Output the (x, y) coordinate of the center of the cell containing the given text.  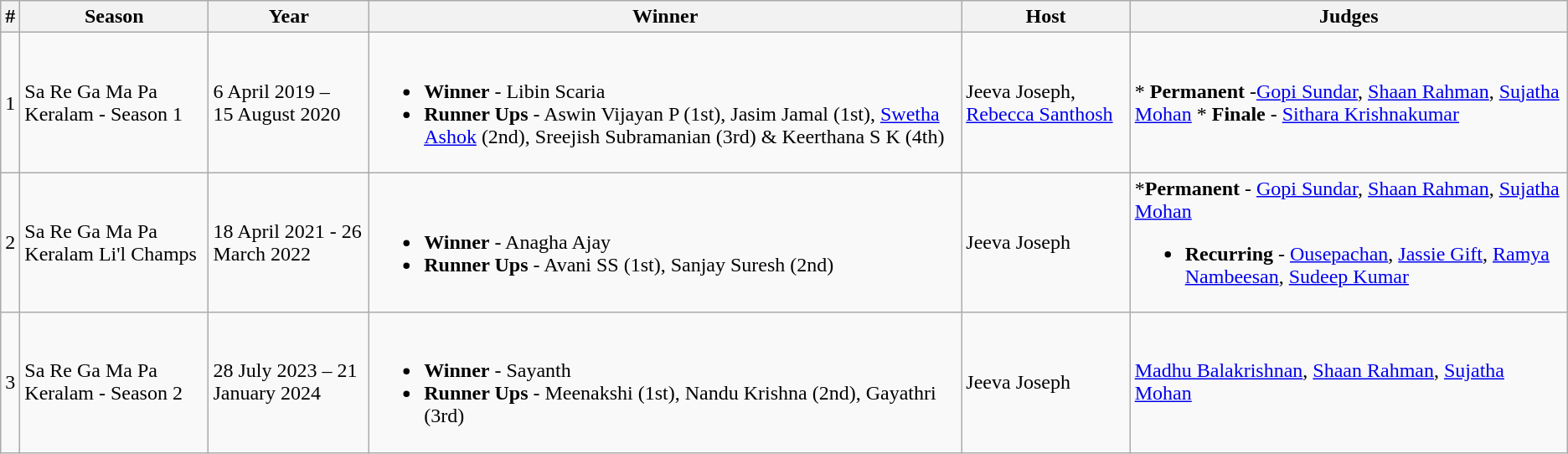
Season (114, 17)
*Permanent - Gopi Sundar, Shaan Rahman, Sujatha MohanRecurring - Ousepachan, Jassie Gift, Ramya Nambeesan, Sudeep Kumar (1349, 243)
Winner - Libin ScariaRunner Ups - Aswin Vijayan P (1st), Jasim Jamal (1st), Swetha Ashok (2nd), Sreejish Subramanian (3rd) & Keerthana S K (4th) (665, 102)
6 April 2019 –15 August 2020 (289, 102)
Judges (1349, 17)
2 (10, 243)
28 July 2023 – 21 January 2024 (289, 382)
3 (10, 382)
Winner - Anagha AjayRunner Ups - Avani SS (1st), Sanjay Suresh (2nd) (665, 243)
Jeeva Joseph, Rebecca Santhosh (1045, 102)
1 (10, 102)
Year (289, 17)
Winner (665, 17)
Sa Re Ga Ma Pa Keralam - Season 1 (114, 102)
Host (1045, 17)
Sa Re Ga Ma Pa Keralam Li'l Champs (114, 243)
18 April 2021 - 26 March 2022 (289, 243)
Winner - SayanthRunner Ups - Meenakshi (1st), Nandu Krishna (2nd), Gayathri (3rd) (665, 382)
Madhu Balakrishnan, Shaan Rahman, Sujatha Mohan (1349, 382)
* Permanent -Gopi Sundar, Shaan Rahman, Sujatha Mohan * Finale - Sithara Krishnakumar (1349, 102)
Sa Re Ga Ma Pa Keralam - Season 2 (114, 382)
# (10, 17)
